From the cell containing the given text, extract its center point as (x, y) coordinate. 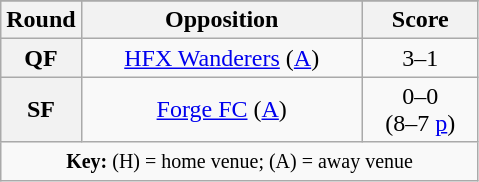
HFX Wanderers (A) (222, 58)
SF (41, 110)
QF (41, 58)
3–1 (420, 58)
Opposition (222, 20)
Forge FC (A) (222, 110)
Key: (H) = home venue; (A) = away venue (240, 161)
Round (41, 20)
Score (420, 20)
0–0(8–7 p) (420, 110)
